Return (x, y) of the center of cell containing provided text 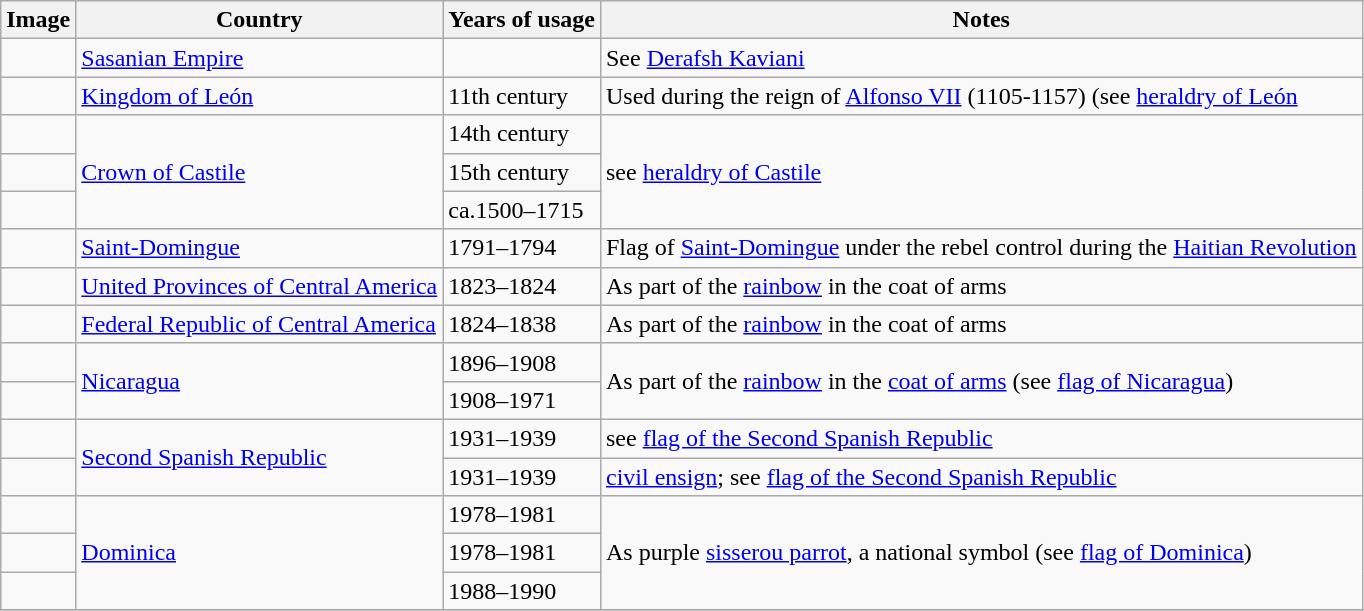
see heraldry of Castile (981, 172)
Sasanian Empire (260, 58)
14th century (522, 134)
As part of the rainbow in the coat of arms (see flag of Nicaragua) (981, 381)
Saint-Domingue (260, 248)
Used during the reign of Alfonso VII (1105-1157) (see heraldry of León (981, 96)
1988–1990 (522, 591)
1824–1838 (522, 324)
Kingdom of León (260, 96)
15th century (522, 172)
Dominica (260, 553)
Nicaragua (260, 381)
1908–1971 (522, 400)
Country (260, 20)
Second Spanish Republic (260, 457)
As purple sisserou parrot, a national symbol (see flag of Dominica) (981, 553)
1823–1824 (522, 286)
Image (38, 20)
see flag of the Second Spanish Republic (981, 438)
Notes (981, 20)
Flag of Saint-Domingue under the rebel control during the Haitian Revolution (981, 248)
1791–1794 (522, 248)
11th century (522, 96)
Federal Republic of Central America (260, 324)
Years of usage (522, 20)
Crown of Castile (260, 172)
See Derafsh Kaviani (981, 58)
ca.1500–1715 (522, 210)
United Provinces of Central America (260, 286)
1896–1908 (522, 362)
civil ensign; see flag of the Second Spanish Republic (981, 477)
